Capture the cell that displays the provided text and extract its (X, Y) central coordinate. 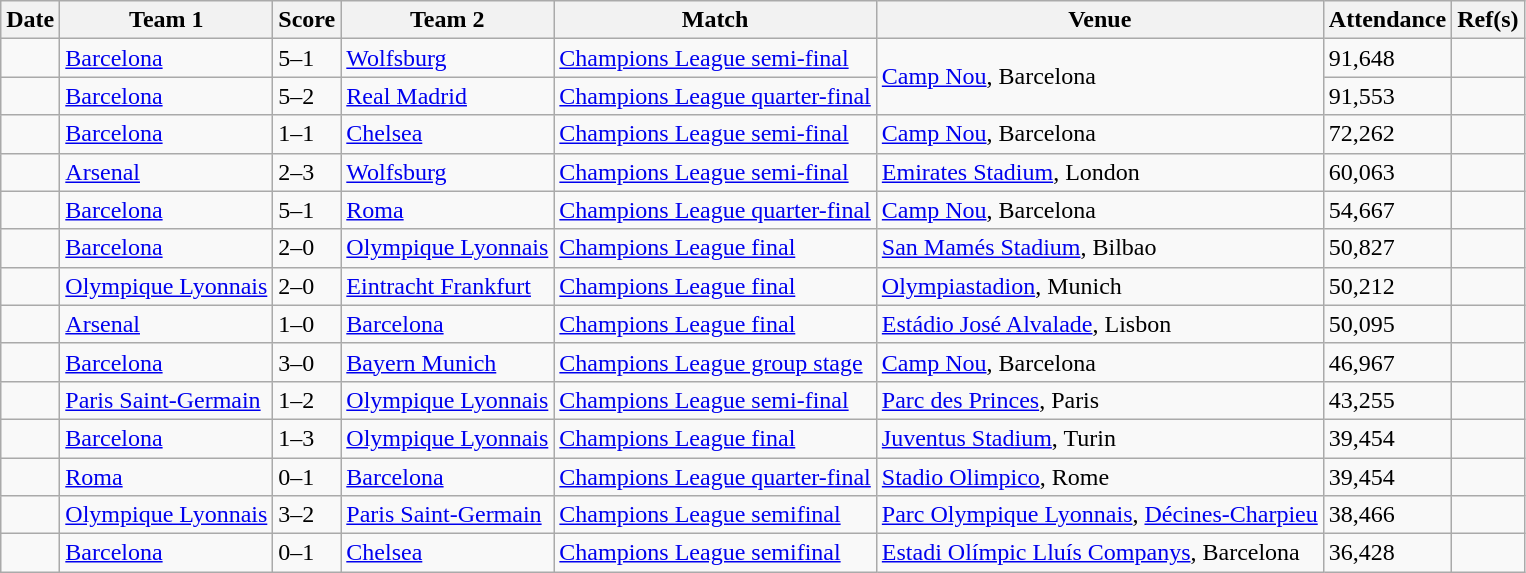
Team 2 (448, 20)
Score (307, 20)
50,095 (1387, 324)
Champions League group stage (715, 362)
3–2 (307, 515)
Venue (1100, 20)
Estadi Olímpic Lluís Companys, Barcelona (1100, 553)
Bayern Munich (448, 362)
Eintracht Frankfurt (448, 286)
Estádio José Alvalade, Lisbon (1100, 324)
Ref(s) (1488, 20)
Juventus Stadium, Turin (1100, 438)
Attendance (1387, 20)
Team 1 (166, 20)
Real Madrid (448, 96)
1–2 (307, 400)
1–1 (307, 134)
San Mamés Stadium, Bilbao (1100, 248)
1–0 (307, 324)
91,648 (1387, 58)
1–3 (307, 438)
5–2 (307, 96)
Parc des Princes, Paris (1100, 400)
72,262 (1387, 134)
43,255 (1387, 400)
50,212 (1387, 286)
91,553 (1387, 96)
38,466 (1387, 515)
50,827 (1387, 248)
Parc Olympique Lyonnais, Décines-Charpieu (1100, 515)
Emirates Stadium, London (1100, 172)
3–0 (307, 362)
46,967 (1387, 362)
2–3 (307, 172)
Match (715, 20)
Olympiastadion, Munich (1100, 286)
54,667 (1387, 210)
Stadio Olimpico, Rome (1100, 477)
36,428 (1387, 553)
Date (30, 20)
60,063 (1387, 172)
